For the text-containing cell, return its midpoint in [x, y] coordinate format. 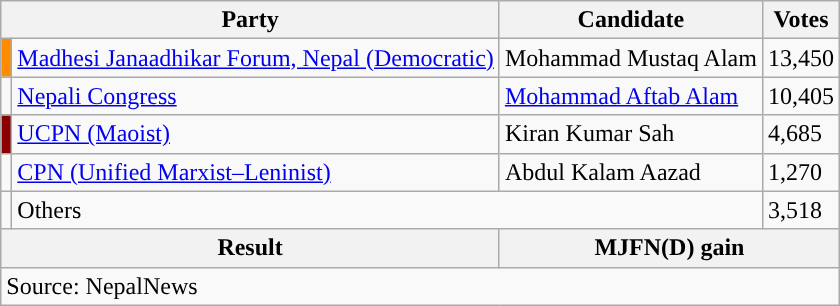
Party [250, 20]
Mohammad Mustaq Alam [630, 58]
CPN (Unified Marxist–Leninist) [256, 172]
MJFN(D) gain [669, 248]
UCPN (Maoist) [256, 134]
Madhesi Janaadhikar Forum, Nepal (Democratic) [256, 58]
Source: NepalNews [420, 286]
Votes [800, 20]
10,405 [800, 96]
1,270 [800, 172]
Result [250, 248]
Kiran Kumar Sah [630, 134]
Abdul Kalam Aazad [630, 172]
Others [388, 210]
13,450 [800, 58]
4,685 [800, 134]
Nepali Congress [256, 96]
3,518 [800, 210]
Candidate [630, 20]
Mohammad Aftab Alam [630, 96]
